Detect which cell encompasses the target text, then output its (x, y) center coordinate. 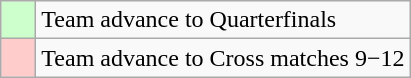
Team advance to Cross matches 9−12 (223, 58)
Team advance to Quarterfinals (223, 20)
